Locate the cell with the specified text and output its [X, Y] center coordinate. 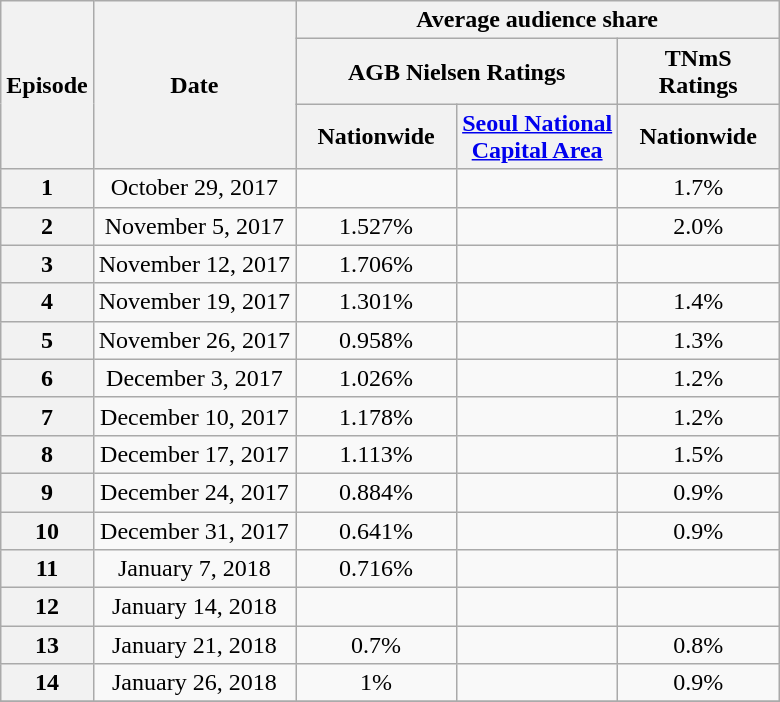
January 14, 2018 [194, 607]
9 [47, 492]
1 [47, 188]
13 [47, 645]
2.0% [698, 226]
November 26, 2017 [194, 340]
0.884% [376, 492]
November 5, 2017 [194, 226]
1.113% [376, 454]
December 10, 2017 [194, 416]
January 21, 2018 [194, 645]
Date [194, 85]
10 [47, 531]
December 3, 2017 [194, 378]
1% [376, 683]
12 [47, 607]
2 [47, 226]
1.301% [376, 302]
14 [47, 683]
0.716% [376, 569]
January 26, 2018 [194, 683]
3 [47, 264]
6 [47, 378]
TNmS Ratings [698, 72]
Episode [47, 85]
1.4% [698, 302]
1.706% [376, 264]
AGB Nielsen Ratings [457, 72]
December 17, 2017 [194, 454]
Average audience share [538, 20]
0.641% [376, 531]
7 [47, 416]
November 12, 2017 [194, 264]
0.8% [698, 645]
0.7% [376, 645]
5 [47, 340]
1.527% [376, 226]
October 29, 2017 [194, 188]
Seoul National Capital Area [538, 136]
November 19, 2017 [194, 302]
1.3% [698, 340]
1.5% [698, 454]
December 31, 2017 [194, 531]
0.958% [376, 340]
January 7, 2018 [194, 569]
1.178% [376, 416]
11 [47, 569]
1.7% [698, 188]
December 24, 2017 [194, 492]
1.026% [376, 378]
4 [47, 302]
8 [47, 454]
